Search for the cell housing the specified text and yield its (X, Y) center coordinate. 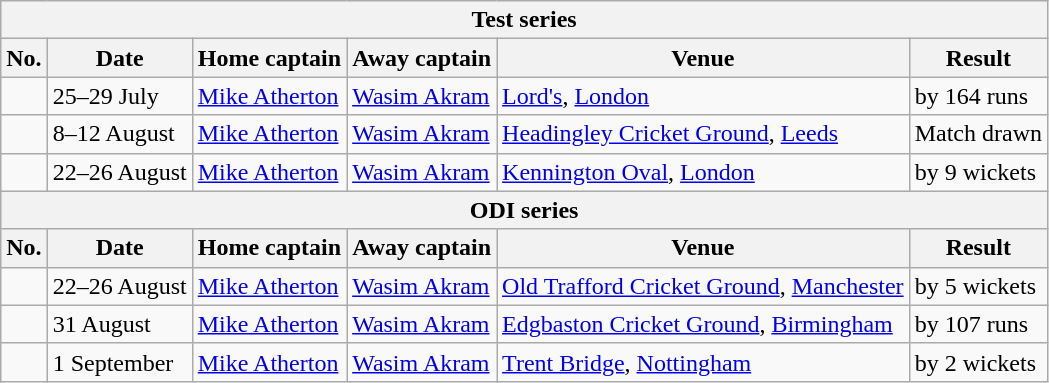
by 5 wickets (978, 286)
Test series (524, 20)
Lord's, London (704, 96)
8–12 August (120, 134)
31 August (120, 324)
by 107 runs (978, 324)
25–29 July (120, 96)
ODI series (524, 210)
Edgbaston Cricket Ground, Birmingham (704, 324)
by 9 wickets (978, 172)
Kennington Oval, London (704, 172)
1 September (120, 362)
Trent Bridge, Nottingham (704, 362)
Old Trafford Cricket Ground, Manchester (704, 286)
by 2 wickets (978, 362)
Match drawn (978, 134)
Headingley Cricket Ground, Leeds (704, 134)
by 164 runs (978, 96)
